For the text-containing cell, return its midpoint in (x, y) coordinate format. 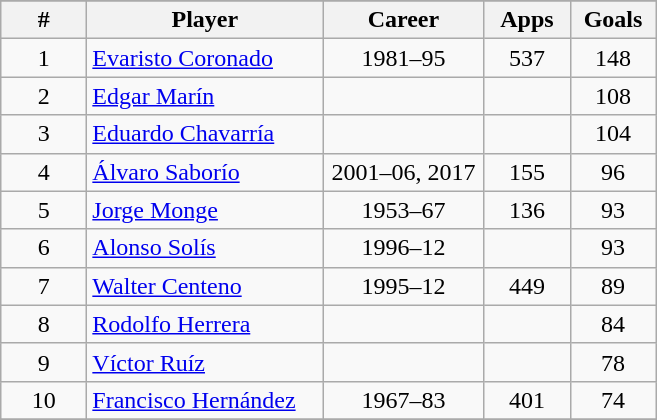
84 (613, 324)
7 (44, 286)
9 (44, 362)
Player (205, 20)
401 (527, 400)
449 (527, 286)
1967–83 (404, 400)
Álvaro Saborío (205, 172)
1995–12 (404, 286)
8 (44, 324)
78 (613, 362)
Career (404, 20)
4 (44, 172)
104 (613, 134)
Alonso Solís (205, 248)
6 (44, 248)
Edgar Marín (205, 96)
Goals (613, 20)
Francisco Hernández (205, 400)
2001–06, 2017 (404, 172)
96 (613, 172)
74 (613, 400)
89 (613, 286)
1981–95 (404, 58)
Apps (527, 20)
1996–12 (404, 248)
155 (527, 172)
148 (613, 58)
Evaristo Coronado (205, 58)
Jorge Monge (205, 210)
2 (44, 96)
Walter Centeno (205, 286)
3 (44, 134)
Rodolfo Herrera (205, 324)
108 (613, 96)
1 (44, 58)
1953–67 (404, 210)
Eduardo Chavarría (205, 134)
Víctor Ruíz (205, 362)
# (44, 20)
10 (44, 400)
537 (527, 58)
136 (527, 210)
5 (44, 210)
